Output the [X, Y] coordinate of the center of the cell containing the given text.  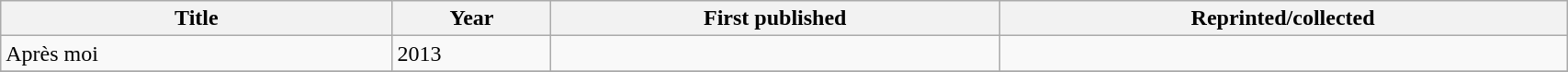
Year [472, 18]
First published [775, 18]
2013 [472, 54]
Title [197, 18]
Après moi [197, 54]
Reprinted/collected [1283, 18]
